Provide the [x, y] coordinate of the cell's center where the given text is located.  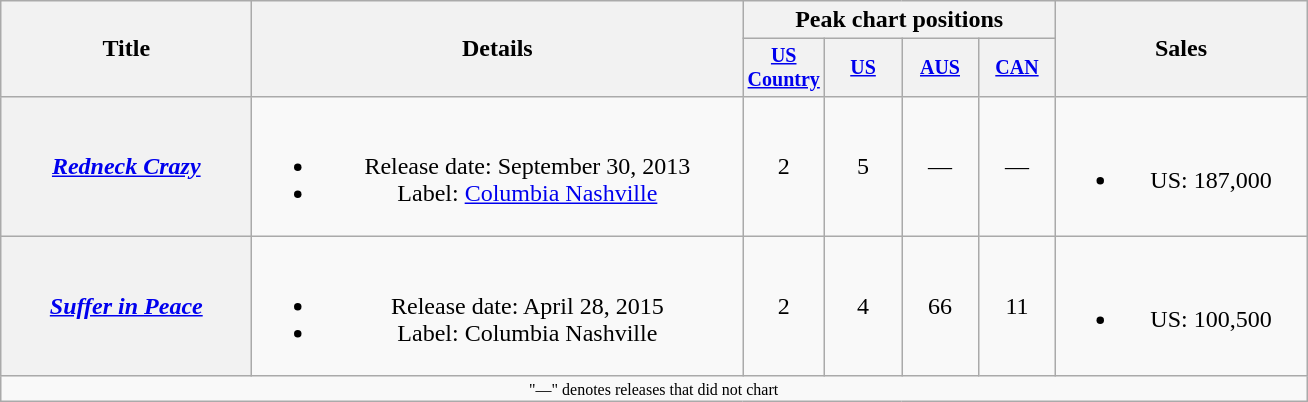
Title [126, 49]
66 [940, 306]
"—" denotes releases that did not chart [654, 388]
5 [864, 166]
AUS [940, 68]
11 [1016, 306]
US: 187,000 [1180, 166]
US Country [784, 68]
US [864, 68]
4 [864, 306]
Suffer in Peace [126, 306]
Release date: April 28, 2015Label: Columbia Nashville [498, 306]
US: 100,500 [1180, 306]
CAN [1016, 68]
Redneck Crazy [126, 166]
Sales [1180, 49]
Details [498, 49]
Peak chart positions [900, 20]
Release date: September 30, 2013Label: Columbia Nashville [498, 166]
